Capture the cell that displays the provided text and extract its (X, Y) central coordinate. 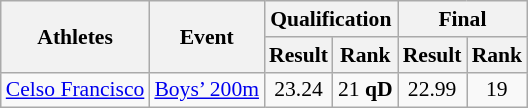
Celso Francisco (76, 90)
22.99 (432, 90)
23.24 (298, 90)
21 qD (366, 90)
Boys’ 200m (206, 90)
19 (498, 90)
Event (206, 36)
Final (462, 19)
Qualification (331, 19)
Athletes (76, 36)
